Locate the cell with the specified text and output its (X, Y) center coordinate. 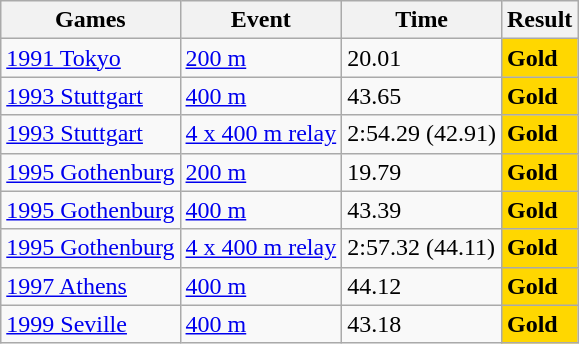
20.01 (422, 58)
43.39 (422, 210)
44.12 (422, 286)
Games (90, 20)
19.79 (422, 172)
Result (539, 20)
43.18 (422, 324)
1999 Seville (90, 324)
1997 Athens (90, 286)
1991 Tokyo (90, 58)
Event (261, 20)
Time (422, 20)
2:54.29 (42.91) (422, 134)
2:57.32 (44.11) (422, 248)
43.65 (422, 96)
